For the text-containing cell, return its midpoint in (X, Y) coordinate format. 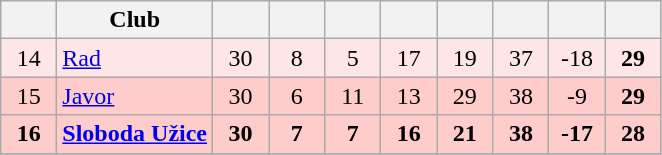
Javor (135, 96)
37 (521, 58)
14 (29, 58)
21 (465, 134)
Rad (135, 58)
28 (633, 134)
13 (409, 96)
-18 (577, 58)
-9 (577, 96)
8 (297, 58)
15 (29, 96)
5 (353, 58)
Sloboda Užice (135, 134)
11 (353, 96)
19 (465, 58)
17 (409, 58)
-17 (577, 134)
6 (297, 96)
Club (135, 20)
